Search for the cell housing the specified text and yield its (x, y) center coordinate. 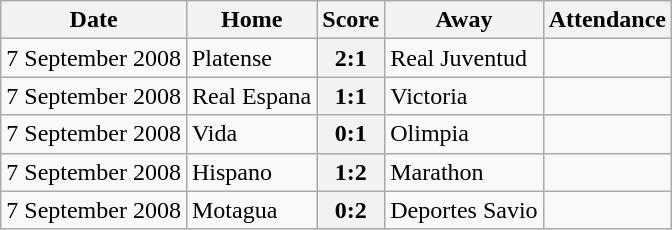
Hispano (251, 172)
Home (251, 20)
Marathon (464, 172)
Motagua (251, 210)
2:1 (351, 58)
Attendance (607, 20)
0:1 (351, 134)
Victoria (464, 96)
Real Juventud (464, 58)
Score (351, 20)
0:2 (351, 210)
Vida (251, 134)
1:1 (351, 96)
Platense (251, 58)
Real Espana (251, 96)
Date (94, 20)
Olimpia (464, 134)
Away (464, 20)
Deportes Savio (464, 210)
1:2 (351, 172)
